Capture the cell that displays the provided text and extract its [X, Y] central coordinate. 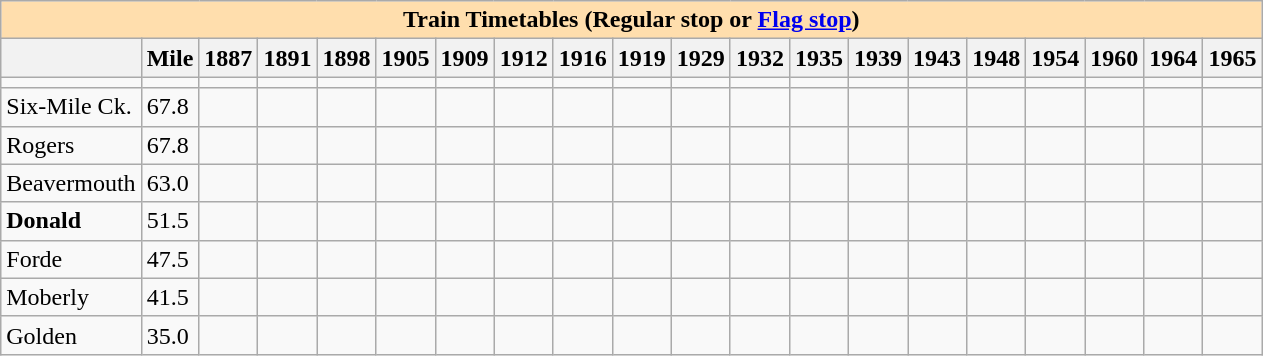
1929 [700, 58]
41.5 [170, 297]
47.5 [170, 259]
1964 [1174, 58]
1939 [878, 58]
1919 [642, 58]
1909 [464, 58]
1898 [346, 58]
1943 [938, 58]
Six-Mile Ck. [71, 107]
1912 [524, 58]
Mile [170, 58]
1954 [1056, 58]
1891 [288, 58]
1935 [818, 58]
Donald [71, 221]
Train Timetables (Regular stop or Flag stop) [632, 20]
1905 [406, 58]
1887 [228, 58]
1965 [1232, 58]
1960 [1114, 58]
1916 [582, 58]
51.5 [170, 221]
Rogers [71, 145]
Beavermouth [71, 183]
Moberly [71, 297]
Golden [71, 335]
1948 [996, 58]
Forde [71, 259]
1932 [760, 58]
35.0 [170, 335]
63.0 [170, 183]
